Capture the cell that displays the provided text and extract its (X, Y) central coordinate. 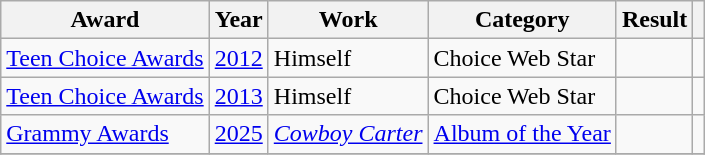
Result (654, 20)
Grammy Awards (105, 134)
Work (348, 20)
Cowboy Carter (348, 134)
Category (522, 20)
2025 (238, 134)
2012 (238, 58)
2013 (238, 96)
Album of the Year (522, 134)
Year (238, 20)
Award (105, 20)
